Provide the (X, Y) coordinate of the cell's center where the given text is located.  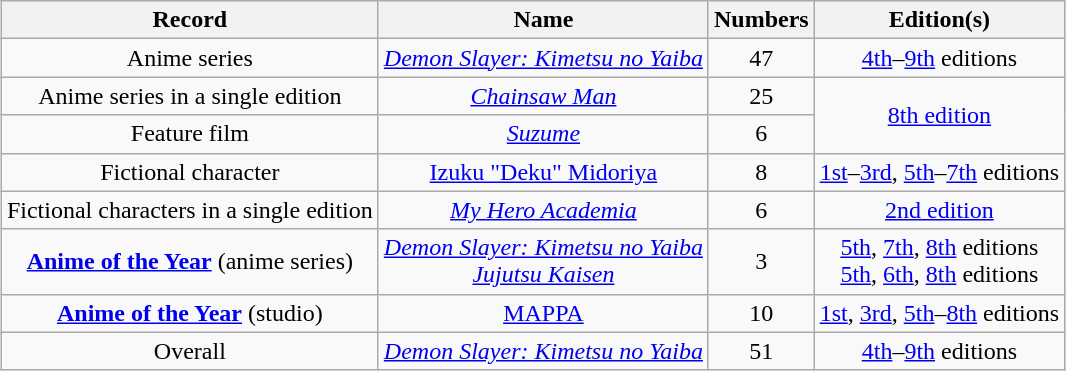
10 (761, 313)
Izuku "Deku" Midoriya (543, 172)
Overall (190, 351)
Record (190, 20)
Demon Slayer: Kimetsu no YaibaJujutsu Kaisen (543, 262)
5th, 7th, 8th editions5th, 6th, 8th editions (939, 262)
MAPPA (543, 313)
25 (761, 96)
Chainsaw Man (543, 96)
Edition(s) (939, 20)
1st, 3rd, 5th–8th editions (939, 313)
8th edition (939, 115)
Numbers (761, 20)
3 (761, 262)
8 (761, 172)
Anime of the Year (studio) (190, 313)
Anime of the Year (anime series) (190, 262)
2nd edition (939, 210)
My Hero Academia (543, 210)
Anime series (190, 58)
51 (761, 351)
Fictional character (190, 172)
Fictional characters in a single edition (190, 210)
Suzume (543, 134)
Anime series in a single edition (190, 96)
Name (543, 20)
Feature film (190, 134)
47 (761, 58)
1st–3rd, 5th–7th editions (939, 172)
